For the text-containing cell, return its midpoint in (X, Y) coordinate format. 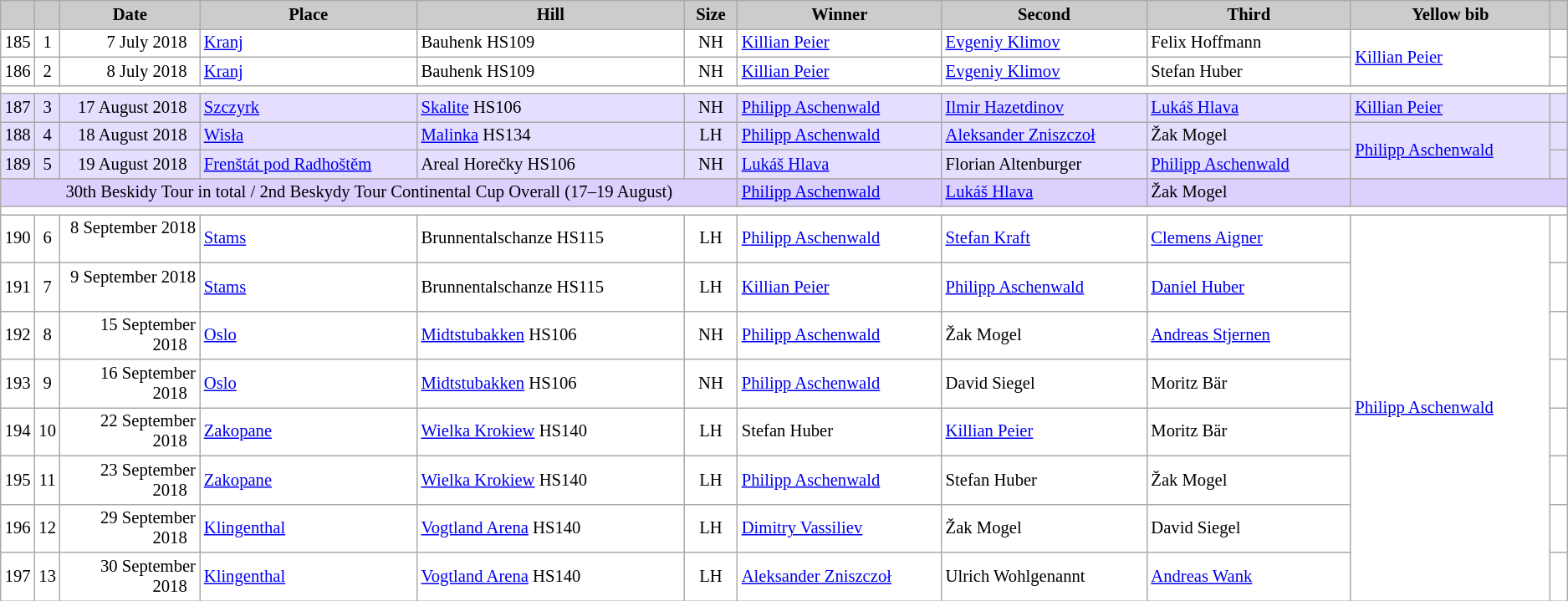
Second (1044, 14)
190 (18, 238)
Malinka HS134 (551, 135)
194 (18, 431)
1 (47, 43)
9 (47, 384)
Felix Hoffmann (1249, 43)
Dimitry Vassiliev (840, 528)
23 September 2018 (130, 480)
Place (309, 14)
189 (18, 164)
Date (130, 14)
8 (47, 335)
17 August 2018 (130, 108)
11 (47, 480)
18 August 2018 (130, 135)
4 (47, 135)
9 September 2018 (130, 287)
Areal Horečky HS106 (551, 164)
Hill (551, 14)
188 (18, 135)
Skalite HS106 (551, 108)
7 July 2018 (130, 43)
193 (18, 384)
Third (1249, 14)
22 September 2018 (130, 431)
7 (47, 287)
186 (18, 71)
192 (18, 335)
191 (18, 287)
29 September 2018 (130, 528)
Ulrich Wohlgenannt (1044, 576)
Yellow bib (1450, 14)
Wisła (309, 135)
Ilmir Hazetdinov (1044, 108)
Size (711, 14)
13 (47, 576)
15 September 2018 (130, 335)
12 (47, 528)
30 September 2018 (130, 576)
Florian Altenburger (1044, 164)
185 (18, 43)
3 (47, 108)
19 August 2018 (130, 164)
8 September 2018 (130, 238)
197 (18, 576)
195 (18, 480)
Andreas Wank (1249, 576)
187 (18, 108)
8 July 2018 (130, 71)
Daniel Huber (1249, 287)
16 September 2018 (130, 384)
Frenštát pod Radhoštěm (309, 164)
Stefan Kraft (1044, 238)
5 (47, 164)
2 (47, 71)
10 (47, 431)
Clemens Aigner (1249, 238)
Szczyrk (309, 108)
6 (47, 238)
Winner (840, 14)
196 (18, 528)
30th Beskidy Tour in total / 2nd Beskydy Tour Continental Cup Overall (17–19 August) (370, 192)
Andreas Stjernen (1249, 335)
